From the cell containing the given text, extract its center point as [X, Y] coordinate. 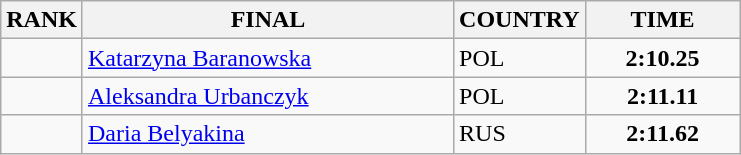
2:11.62 [662, 134]
2:10.25 [662, 58]
COUNTRY [520, 20]
2:11.11 [662, 96]
Daria Belyakina [268, 134]
Katarzyna Baranowska [268, 58]
RANK [42, 20]
FINAL [268, 20]
Aleksandra Urbanczyk [268, 96]
RUS [520, 134]
TIME [662, 20]
